Return the (x, y) coordinate for the center point of the cell that contains the specified text.  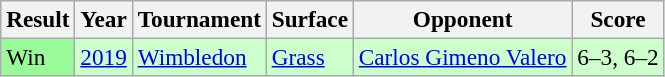
Win (38, 57)
Result (38, 19)
Grass (310, 57)
Wimbledon (199, 57)
Surface (310, 19)
Score (618, 19)
Year (104, 19)
2019 (104, 57)
Tournament (199, 19)
6–3, 6–2 (618, 57)
Carlos Gimeno Valero (462, 57)
Opponent (462, 19)
